Output the [x, y] coordinate of the center of the cell containing the given text.  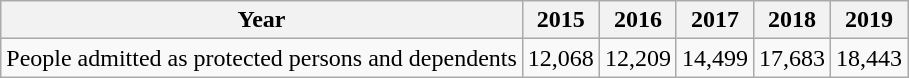
12,068 [560, 58]
12,209 [638, 58]
Year [262, 20]
People admitted as protected persons and dependents [262, 58]
14,499 [714, 58]
17,683 [792, 58]
2017 [714, 20]
2016 [638, 20]
2018 [792, 20]
2015 [560, 20]
18,443 [870, 58]
2019 [870, 20]
